Search for the cell housing the specified text and yield its (x, y) center coordinate. 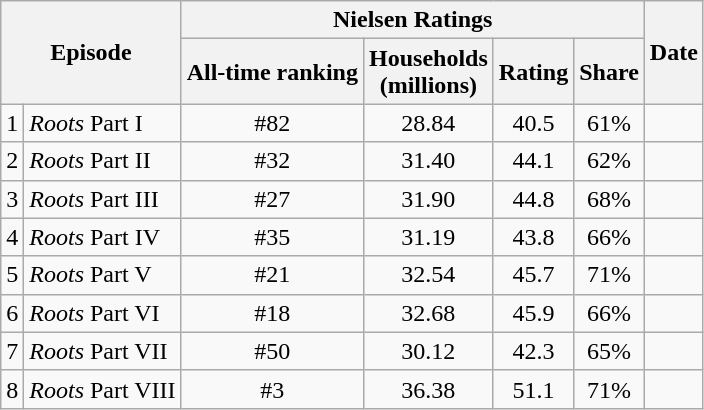
40.5 (533, 123)
Roots Part IV (102, 237)
Households(millions) (428, 72)
8 (12, 389)
#27 (272, 199)
#50 (272, 351)
43.8 (533, 237)
31.40 (428, 161)
Episode (91, 52)
2 (12, 161)
36.38 (428, 389)
44.1 (533, 161)
6 (12, 313)
45.9 (533, 313)
1 (12, 123)
44.8 (533, 199)
3 (12, 199)
Roots Part I (102, 123)
5 (12, 275)
#18 (272, 313)
Roots Part III (102, 199)
Date (674, 52)
62% (610, 161)
51.1 (533, 389)
Rating (533, 72)
30.12 (428, 351)
All-time ranking (272, 72)
68% (610, 199)
#32 (272, 161)
31.90 (428, 199)
Roots Part II (102, 161)
Roots Part V (102, 275)
#3 (272, 389)
31.19 (428, 237)
45.7 (533, 275)
Share (610, 72)
#21 (272, 275)
32.54 (428, 275)
4 (12, 237)
61% (610, 123)
Nielsen Ratings (412, 20)
32.68 (428, 313)
Roots Part VIII (102, 389)
7 (12, 351)
28.84 (428, 123)
42.3 (533, 351)
#82 (272, 123)
Roots Part VII (102, 351)
Roots Part VI (102, 313)
#35 (272, 237)
65% (610, 351)
